Provide the [X, Y] coordinate of the cell's center where the given text is located.  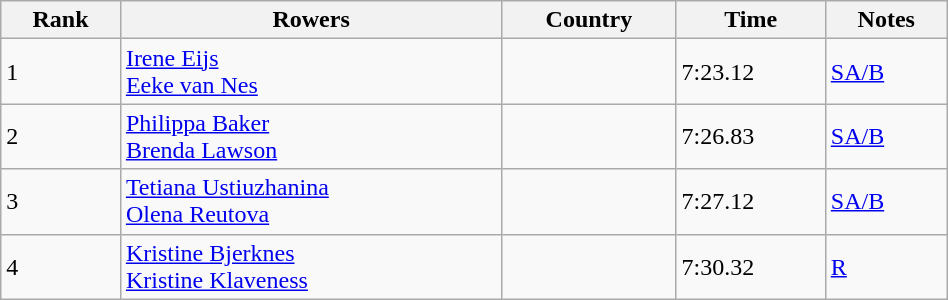
Kristine BjerknesKristine Klaveness [310, 266]
R [886, 266]
1 [61, 72]
Rank [61, 20]
Notes [886, 20]
7:27.12 [750, 202]
7:26.83 [750, 136]
Tetiana UstiuzhaninaOlena Reutova [310, 202]
4 [61, 266]
Country [589, 20]
7:23.12 [750, 72]
2 [61, 136]
7:30.32 [750, 266]
Irene EijsEeke van Nes [310, 72]
Rowers [310, 20]
Time [750, 20]
3 [61, 202]
Philippa BakerBrenda Lawson [310, 136]
